From the cell containing the given text, extract its center point as (X, Y) coordinate. 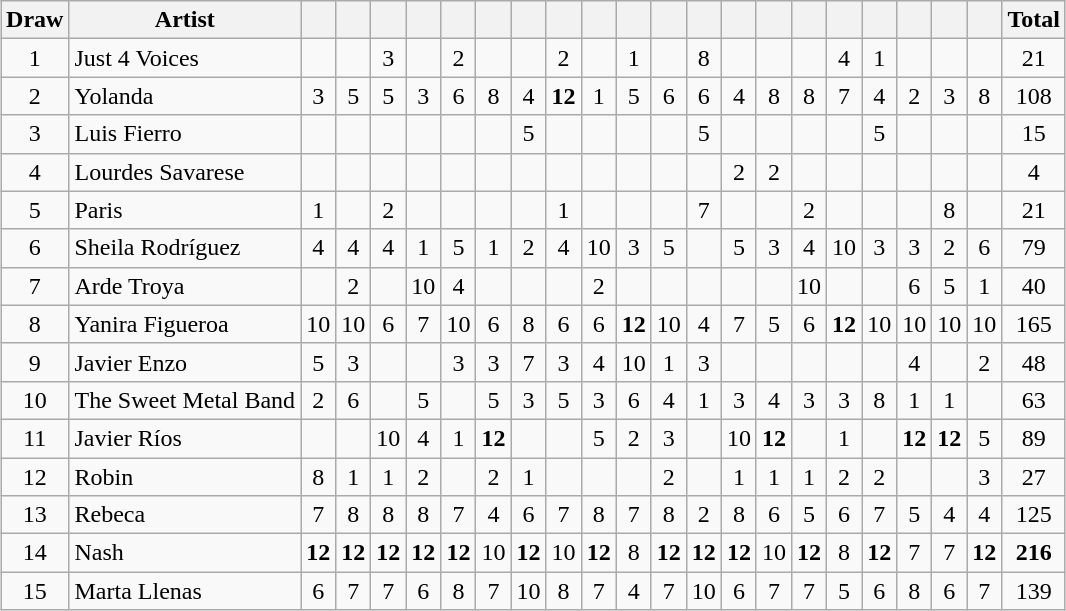
Nash (185, 553)
Sheila Rodríguez (185, 248)
Yolanda (185, 96)
Javier Enzo (185, 362)
Javier Ríos (185, 438)
Robin (185, 477)
63 (1034, 400)
13 (35, 515)
Rebeca (185, 515)
Yanira Figueroa (185, 324)
The Sweet Metal Band (185, 400)
79 (1034, 248)
Artist (185, 20)
27 (1034, 477)
14 (35, 553)
Draw (35, 20)
216 (1034, 553)
108 (1034, 96)
Paris (185, 210)
40 (1034, 286)
139 (1034, 591)
Arde Troya (185, 286)
48 (1034, 362)
Luis Fierro (185, 134)
165 (1034, 324)
Just 4 Voices (185, 58)
Total (1034, 20)
Lourdes Savarese (185, 172)
125 (1034, 515)
89 (1034, 438)
11 (35, 438)
9 (35, 362)
Marta Llenas (185, 591)
